For the text-containing cell, return its midpoint in [X, Y] coordinate format. 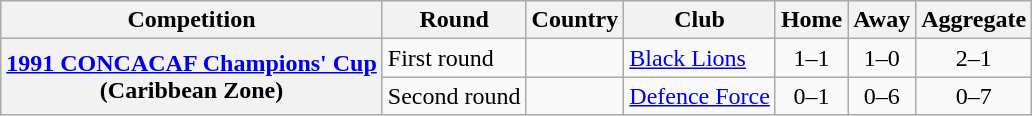
0–6 [882, 96]
Second round [454, 96]
0–1 [811, 96]
1–1 [811, 58]
2–1 [974, 58]
Round [454, 20]
Home [811, 20]
Aggregate [974, 20]
1991 CONCACAF Champions' Cup(Caribbean Zone) [192, 77]
Competition [192, 20]
First round [454, 58]
Defence Force [700, 96]
Country [575, 20]
Club [700, 20]
Away [882, 20]
0–7 [974, 96]
1–0 [882, 58]
Black Lions [700, 58]
